For the text-containing cell, return its midpoint in [x, y] coordinate format. 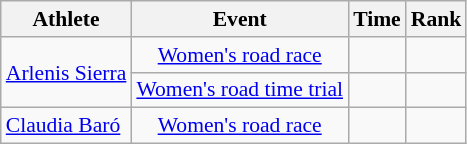
Claudia Baró [66, 126]
Athlete [66, 19]
Time [377, 19]
Women's road time trial [240, 90]
Arlenis Sierra [66, 72]
Event [240, 19]
Rank [436, 19]
